Provide the [X, Y] coordinate of the cell's center where the given text is located.  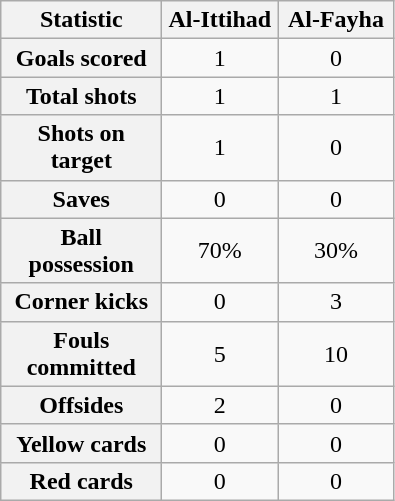
Statistic [82, 20]
2 [220, 405]
Shots on target [82, 148]
10 [336, 354]
Ball possession [82, 250]
70% [220, 250]
3 [336, 302]
Fouls committed [82, 354]
5 [220, 354]
Offsides [82, 405]
Total shots [82, 96]
Al-Fayha [336, 20]
Al-Ittihad [220, 20]
Saves [82, 199]
30% [336, 250]
Yellow cards [82, 443]
Goals scored [82, 58]
Corner kicks [82, 302]
Red cards [82, 481]
